Return [x, y] of the center of cell containing provided text 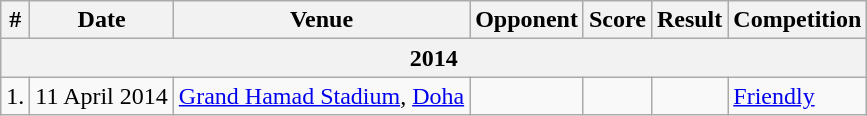
Opponent [527, 20]
Date [102, 20]
11 April 2014 [102, 96]
Grand Hamad Stadium, Doha [321, 96]
Result [689, 20]
Competition [798, 20]
# [16, 20]
Friendly [798, 96]
Score [617, 20]
2014 [434, 58]
Venue [321, 20]
1. [16, 96]
